Find where the given text appears and provide that cell's center as [X, Y] coordinate. 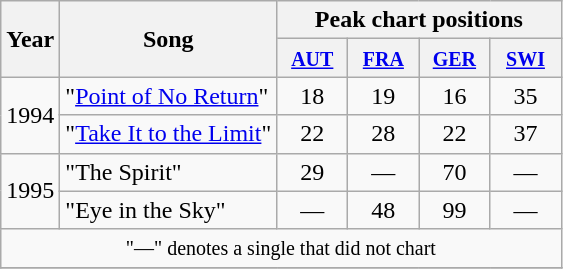
70 [454, 172]
18 [312, 96]
29 [312, 172]
35 [526, 96]
"Take It to the Limit" [168, 134]
"The Spirit" [168, 172]
99 [454, 210]
1994 [30, 115]
AUT [312, 58]
19 [384, 96]
"—" denotes a single that did not chart [281, 248]
48 [384, 210]
"Point of No Return" [168, 96]
37 [526, 134]
28 [384, 134]
Year [30, 39]
16 [454, 96]
"Eye in the Sky" [168, 210]
Peak chart positions [419, 20]
FRA [384, 58]
1995 [30, 191]
SWI [526, 58]
Song [168, 39]
GER [454, 58]
